Scan for the cell matching the given text and deliver its [x, y] coordinate at center. 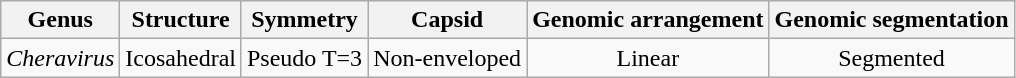
Segmented [892, 58]
Linear [648, 58]
Genomic segmentation [892, 20]
Capsid [448, 20]
Pseudo T=3 [304, 58]
Cheravirus [60, 58]
Icosahedral [181, 58]
Symmetry [304, 20]
Structure [181, 20]
Genomic arrangement [648, 20]
Non-enveloped [448, 58]
Genus [60, 20]
